From the cell containing the given text, extract its center point as (X, Y) coordinate. 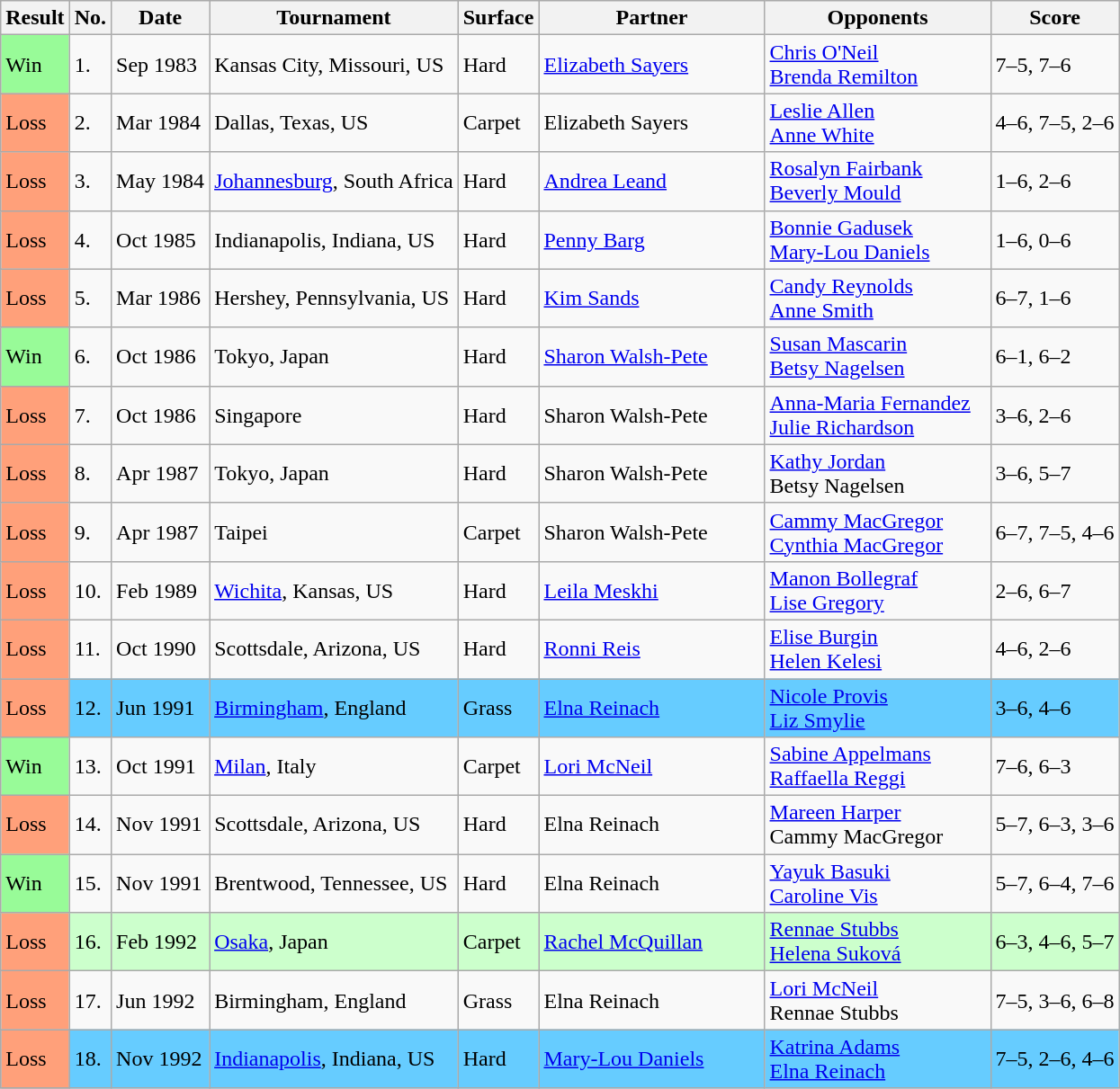
Wichita, Kansas, US (335, 590)
13. (90, 766)
Chris O'Neil Brenda Remilton (878, 65)
5–7, 6–3, 3–6 (1054, 826)
Oct 1985 (160, 239)
Mary-Lou Daniels (651, 1059)
Andrea Leand (651, 182)
9. (90, 532)
Kim Sands (651, 299)
1–6, 2–6 (1054, 182)
Candy Reynolds Anne Smith (878, 299)
6. (90, 356)
Nicole Provis Liz Smylie (878, 707)
Cammy MacGregor Cynthia MacGregor (878, 532)
6–3, 4–6, 5–7 (1054, 942)
2. (90, 122)
3–6, 4–6 (1054, 707)
4–6, 2–6 (1054, 649)
Kathy Jordan Betsy Nagelsen (878, 473)
Brentwood, Tennessee, US (335, 883)
3–6, 5–7 (1054, 473)
18. (90, 1059)
Tournament (335, 18)
Osaka, Japan (335, 942)
11. (90, 649)
17. (90, 1000)
Hershey, Pennsylvania, US (335, 299)
Penny Barg (651, 239)
7–5, 3–6, 6–8 (1054, 1000)
6–7, 1–6 (1054, 299)
Nov 1992 (160, 1059)
Oct 1990 (160, 649)
Leila Meskhi (651, 590)
Mareen Harper Cammy MacGregor (878, 826)
1. (90, 65)
7–6, 6–3 (1054, 766)
4. (90, 239)
2–6, 6–7 (1054, 590)
Lori McNeil Rennae Stubbs (878, 1000)
Rachel McQuillan (651, 942)
7–5, 7–6 (1054, 65)
6–1, 6–2 (1054, 356)
Elise Burgin Helen Kelesi (878, 649)
Dallas, Texas, US (335, 122)
Score (1054, 18)
12. (90, 707)
1–6, 0–6 (1054, 239)
6–7, 7–5, 4–6 (1054, 532)
Lori McNeil (651, 766)
14. (90, 826)
10. (90, 590)
15. (90, 883)
Taipei (335, 532)
3. (90, 182)
Susan Mascarin Betsy Nagelsen (878, 356)
4–6, 7–5, 2–6 (1054, 122)
Jun 1992 (160, 1000)
Date (160, 18)
Jun 1991 (160, 707)
Feb 1989 (160, 590)
Mar 1984 (160, 122)
Kansas City, Missouri, US (335, 65)
Katrina Adams Elna Reinach (878, 1059)
3–6, 2–6 (1054, 415)
Ronni Reis (651, 649)
5. (90, 299)
Johannesburg, South Africa (335, 182)
16. (90, 942)
5–7, 6–4, 7–6 (1054, 883)
Partner (651, 18)
Anna-Maria Fernandez Julie Richardson (878, 415)
No. (90, 18)
Mar 1986 (160, 299)
Yayuk Basuki Caroline Vis (878, 883)
7. (90, 415)
Rosalyn Fairbank Beverly Mould (878, 182)
Oct 1991 (160, 766)
Sabine Appelmans Raffaella Reggi (878, 766)
Opponents (878, 18)
Result (35, 18)
Surface (498, 18)
8. (90, 473)
Leslie Allen Anne White (878, 122)
Bonnie Gadusek Mary-Lou Daniels (878, 239)
Milan, Italy (335, 766)
Manon Bollegraf Lise Gregory (878, 590)
May 1984 (160, 182)
Feb 1992 (160, 942)
Sep 1983 (160, 65)
Rennae Stubbs Helena Suková (878, 942)
7–5, 2–6, 4–6 (1054, 1059)
Singapore (335, 415)
